For the text-containing cell, return its midpoint in [x, y] coordinate format. 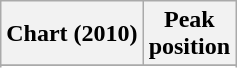
Chart (2010) [72, 34]
Peakposition [189, 34]
